Find where the given text appears and provide that cell's center as (x, y) coordinate. 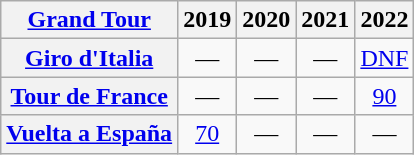
70 (208, 134)
2020 (266, 20)
2021 (326, 20)
2022 (384, 20)
Giro d'Italia (90, 58)
Vuelta a España (90, 134)
DNF (384, 58)
Grand Tour (90, 20)
2019 (208, 20)
90 (384, 96)
Tour de France (90, 96)
